Provide the (x, y) coordinate of the cell's center where the given text is located.  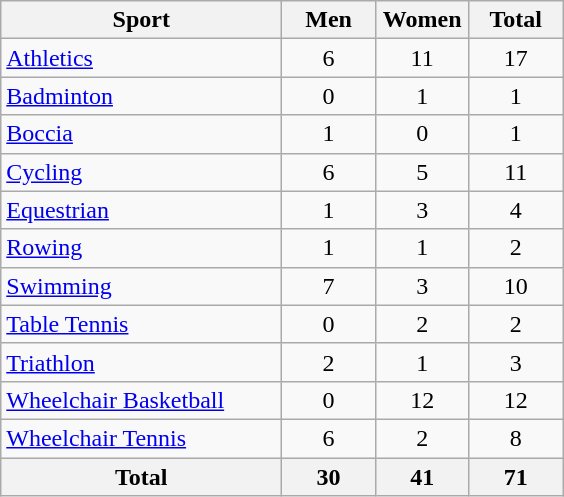
Swimming (142, 286)
Wheelchair Tennis (142, 438)
Table Tennis (142, 324)
Women (422, 20)
41 (422, 477)
Triathlon (142, 362)
5 (422, 172)
Rowing (142, 248)
Athletics (142, 58)
Badminton (142, 96)
Sport (142, 20)
17 (516, 58)
Wheelchair Basketball (142, 400)
8 (516, 438)
Boccia (142, 134)
30 (329, 477)
Equestrian (142, 210)
71 (516, 477)
7 (329, 286)
10 (516, 286)
Men (329, 20)
Cycling (142, 172)
4 (516, 210)
